For the text-containing cell, return its midpoint in (X, Y) coordinate format. 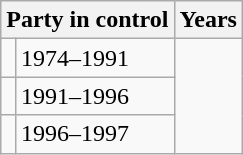
Years (208, 20)
1974–1991 (94, 58)
Party in control (88, 20)
1991–1996 (94, 96)
1996–1997 (94, 134)
